Return the (X, Y) coordinate for the center point of the cell that contains the specified text.  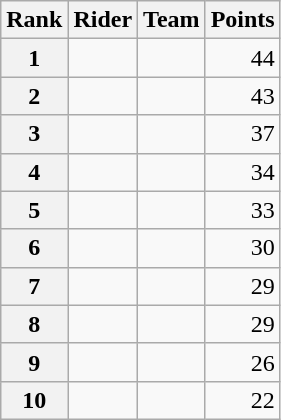
8 (34, 324)
33 (242, 210)
26 (242, 362)
7 (34, 286)
43 (242, 96)
22 (242, 400)
9 (34, 362)
37 (242, 134)
34 (242, 172)
2 (34, 96)
10 (34, 400)
4 (34, 172)
30 (242, 248)
6 (34, 248)
1 (34, 58)
Rider (103, 20)
3 (34, 134)
5 (34, 210)
Team (172, 20)
Rank (34, 20)
Points (242, 20)
44 (242, 58)
